Determine the (X, Y) coordinate at the center of the cell enclosing the given text.  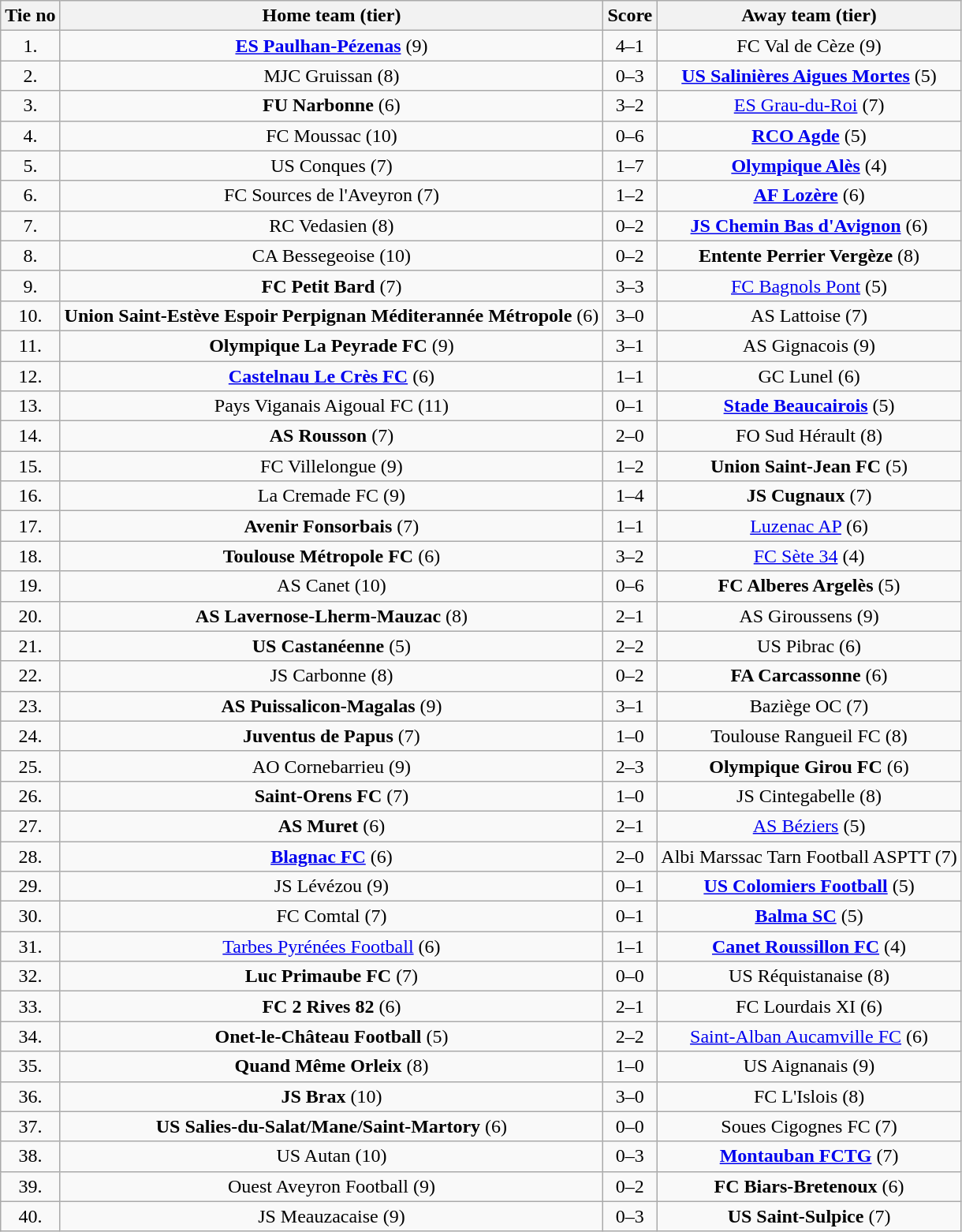
FC Moussac (10) (331, 136)
Home team (tier) (331, 16)
JS Cintegabelle (8) (809, 796)
Balma SC (5) (809, 917)
Toulouse Métropole FC (6) (331, 556)
Olympique Alès (4) (809, 166)
AS Muret (6) (331, 826)
FC 2 Rives 82 (6) (331, 1006)
2–3 (630, 766)
11. (30, 345)
8. (30, 256)
27. (30, 826)
Toulouse Rangueil FC (8) (809, 736)
JS Cugnaux (7) (809, 496)
17. (30, 526)
Tarbes Pyrénées Football (6) (331, 946)
1–4 (630, 496)
Stade Beaucairois (5) (809, 406)
FC Biars-Bretenoux (6) (809, 1186)
34. (30, 1036)
JS Carbonne (8) (331, 676)
ES Grau-du-Roi (7) (809, 106)
5. (30, 166)
7. (30, 226)
Onet-le-Château Football (5) (331, 1036)
25. (30, 766)
19. (30, 586)
Juventus de Papus (7) (331, 736)
Tie no (30, 16)
Union Saint-Estève Espoir Perpignan Méditerannée Métropole (6) (331, 315)
4–1 (630, 46)
AS Lavernose-Lherm-Mauzac (8) (331, 616)
Ouest Aveyron Football (9) (331, 1186)
38. (30, 1156)
Saint-Alban Aucamville FC (6) (809, 1036)
FO Sud Hérault (8) (809, 436)
21. (30, 646)
US Aignanais (9) (809, 1066)
32. (30, 976)
6. (30, 196)
FC Villelongue (9) (331, 466)
Baziège OC (7) (809, 706)
AS Rousson (7) (331, 436)
US Salinières Aigues Mortes (5) (809, 76)
Avenir Fonsorbais (7) (331, 526)
24. (30, 736)
Olympique Girou FC (6) (809, 766)
26. (30, 796)
Pays Viganais Aigoual FC (11) (331, 406)
FC Bagnols Pont (5) (809, 286)
28. (30, 856)
Score (630, 16)
ES Paulhan-Pézenas (9) (331, 46)
CA Bessegeoise (10) (331, 256)
40. (30, 1216)
22. (30, 676)
1–7 (630, 166)
JS Lévézou (9) (331, 887)
FU Narbonne (6) (331, 106)
JS Meauzacaise (9) (331, 1216)
FC Sources de l'Aveyron (7) (331, 196)
US Réquistanaise (8) (809, 976)
14. (30, 436)
13. (30, 406)
Entente Perrier Vergèze (8) (809, 256)
RCO Agde (5) (809, 136)
39. (30, 1186)
3–3 (630, 286)
Castelnau Le Crès FC (6) (331, 376)
GC Lunel (6) (809, 376)
FC Val de Cèze (9) (809, 46)
35. (30, 1066)
9. (30, 286)
FC Alberes Argelès (5) (809, 586)
US Castanéenne (5) (331, 646)
18. (30, 556)
Canet Roussillon FC (4) (809, 946)
Albi Marssac Tarn Football ASPTT (7) (809, 856)
Union Saint-Jean FC (5) (809, 466)
Blagnac FC (6) (331, 856)
US Salies-du-Salat/Mane/Saint-Martory (6) (331, 1126)
RC Vedasien (8) (331, 226)
US Autan (10) (331, 1156)
La Cremade FC (9) (331, 496)
10. (30, 315)
Olympique La Peyrade FC (9) (331, 345)
29. (30, 887)
JS Chemin Bas d'Avignon (6) (809, 226)
12. (30, 376)
33. (30, 1006)
36. (30, 1096)
31. (30, 946)
MJC Gruissan (8) (331, 76)
23. (30, 706)
Montauban FCTG (7) (809, 1156)
30. (30, 917)
16. (30, 496)
15. (30, 466)
1. (30, 46)
US Conques (7) (331, 166)
FC Petit Bard (7) (331, 286)
US Saint-Sulpice (7) (809, 1216)
20. (30, 616)
AS Gignacois (9) (809, 345)
37. (30, 1126)
Quand Même Orleix (8) (331, 1066)
Soues Cigognes FC (7) (809, 1126)
FC Comtal (7) (331, 917)
Luc Primaube FC (7) (331, 976)
FC Sète 34 (4) (809, 556)
JS Brax (10) (331, 1096)
Away team (tier) (809, 16)
FC Lourdais XI (6) (809, 1006)
AS Giroussens (9) (809, 616)
2. (30, 76)
AS Canet (10) (331, 586)
4. (30, 136)
Luzenac AP (6) (809, 526)
AF Lozère (6) (809, 196)
AS Puissalicon-Magalas (9) (331, 706)
Saint-Orens FC (7) (331, 796)
FC L'Islois (8) (809, 1096)
AS Lattoise (7) (809, 315)
3. (30, 106)
AO Cornebarrieu (9) (331, 766)
FA Carcassonne (6) (809, 676)
AS Béziers (5) (809, 826)
US Colomiers Football (5) (809, 887)
US Pibrac (6) (809, 646)
